Scan for the cell matching the given text and deliver its [X, Y] coordinate at center. 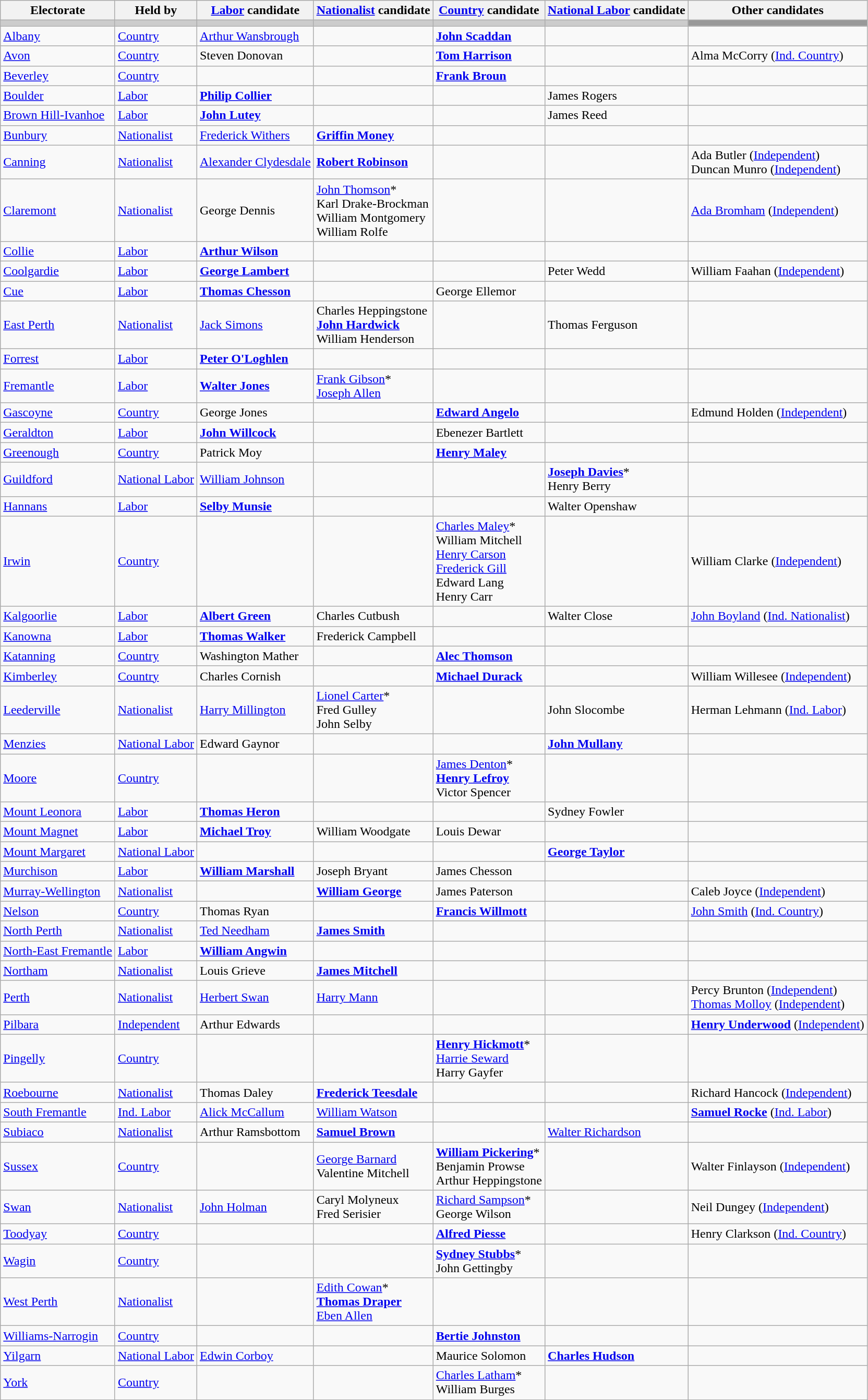
Michael Durack [489, 676]
Ada Butler (Independent) Duncan Munro (Independent) [777, 162]
Steven Donovan [255, 56]
Frederick Withers [255, 135]
Bertie Johnston [489, 1336]
George Jones [255, 413]
Albert Green [255, 616]
James Mitchell [373, 971]
Percy Brunton (Independent) Thomas Molloy (Independent) [777, 998]
Sydney Fowler [617, 812]
George Taylor [617, 852]
Geraldton [58, 433]
Samuel Brown [373, 1132]
Alfred Piesse [489, 1234]
Williams-Narrogin [58, 1336]
William Johnson [255, 479]
Selby Munsie [255, 506]
Arthur Edwards [255, 1024]
Robert Robinson [373, 162]
Greenough [58, 452]
William Clarke (Independent) [777, 561]
Henry Hickmott* Harrie Seward Harry Gayfer [489, 1058]
Alma McCorry (Ind. Country) [777, 56]
Walter Close [617, 616]
York [58, 1383]
North-East Fremantle [58, 951]
William Woodgate [373, 832]
William Pickering* Benjamin Prowse Arthur Heppingstone [489, 1166]
John Slocombe [617, 710]
James Rogers [617, 95]
John Smith (Ind. Country) [777, 911]
John Holman [255, 1207]
Herman Lehmann (Ind. Labor) [777, 710]
Canning [58, 162]
George Ellemor [489, 291]
Thomas Ryan [255, 911]
National Labor candidate [617, 10]
Yilgarn [58, 1356]
Louis Grieve [255, 971]
Louis Dewar [489, 832]
Sydney Stubbs* John Gettingby [489, 1261]
Gascoyne [58, 413]
Charles Hudson [617, 1356]
Pingelly [58, 1058]
Harry Mann [373, 998]
George Lambert [255, 271]
Maurice Solomon [489, 1356]
Mount Leonora [58, 812]
Katanning [58, 656]
Charles Cornish [255, 676]
Thomas Walker [255, 636]
Northam [58, 971]
Frederick Teesdale [373, 1092]
William Willesee (Independent) [777, 676]
Tom Harrison [489, 56]
Moore [58, 777]
Harry Millington [255, 710]
Alick McCallum [255, 1112]
Henry Clarkson (Ind. Country) [777, 1234]
Murchison [58, 871]
Richard Hancock (Independent) [777, 1092]
Country candidate [489, 10]
Thomas Heron [255, 812]
South Fremantle [58, 1112]
Arthur Wansbrough [255, 36]
George Barnard Valentine Mitchell [373, 1166]
Thomas Daley [255, 1092]
Joseph Bryant [373, 871]
Kimberley [58, 676]
Peter Wedd [617, 271]
John Willcock [255, 433]
Albany [58, 36]
Arthur Ramsbottom [255, 1132]
Brown Hill-Ivanhoe [58, 115]
Swan [58, 1207]
Irwin [58, 561]
James Denton* Henry Lefroy Victor Spencer [489, 777]
Avon [58, 56]
Wagin [58, 1261]
Edith Cowan* Thomas Draper Eben Allen [373, 1302]
Caryl Molyneux Fred Serisier [373, 1207]
Nelson [58, 911]
Thomas Ferguson [617, 325]
Pilbara [58, 1024]
Hannans [58, 506]
Mount Magnet [58, 832]
Kalgoorlie [58, 616]
Peter O'Loghlen [255, 359]
Electorate [58, 10]
James Paterson [489, 891]
Ted Needham [255, 931]
North Perth [58, 931]
William Faahan (Independent) [777, 271]
Francis Willmott [489, 911]
John Mullany [617, 744]
Guildford [58, 479]
James Smith [373, 931]
William Watson [373, 1112]
Herbert Swan [255, 998]
William George [373, 891]
William Angwin [255, 951]
Kanowna [58, 636]
Walter Finlayson (Independent) [777, 1166]
Edwin Corboy [255, 1356]
George Dennis [255, 210]
Edward Gaynor [255, 744]
Mount Margaret [58, 852]
Ada Bromham (Independent) [777, 210]
Alec Thomson [489, 656]
Caleb Joyce (Independent) [777, 891]
Bunbury [58, 135]
Murray-Wellington [58, 891]
Frank Gibson* Joseph Allen [373, 386]
Frederick Campbell [373, 636]
Arthur Wilson [255, 251]
James Reed [617, 115]
John Boyland (Ind. Nationalist) [777, 616]
Menzies [58, 744]
Henry Underwood (Independent) [777, 1024]
Frank Broun [489, 76]
Walter Richardson [617, 1132]
Charles Maley* William Mitchell Henry Carson Frederick Gill Edward Lang Henry Carr [489, 561]
Roebourne [58, 1092]
John Scaddan [489, 36]
Subiaco [58, 1132]
Nationalist candidate [373, 10]
Held by [155, 10]
Independent [155, 1024]
Labor candidate [255, 10]
West Perth [58, 1302]
Charles Heppingstone John Hardwick William Henderson [373, 325]
Samuel Rocke (Ind. Labor) [777, 1112]
John Lutey [255, 115]
Coolgardie [58, 271]
Fremantle [58, 386]
Charles Cutbush [373, 616]
Patrick Moy [255, 452]
Cue [58, 291]
Sussex [58, 1166]
Walter Jones [255, 386]
Toodyay [58, 1234]
Philip Collier [255, 95]
Ind. Labor [155, 1112]
Walter Openshaw [617, 506]
East Perth [58, 325]
Washington Mather [255, 656]
John Thomson* Karl Drake-Brockman William Montgomery William Rolfe [373, 210]
Perth [58, 998]
Edmund Holden (Independent) [777, 413]
Collie [58, 251]
William Marshall [255, 871]
Ebenezer Bartlett [489, 433]
Thomas Chesson [255, 291]
Charles Latham* William Burges [489, 1383]
Lionel Carter* Fred Gulley John Selby [373, 710]
Edward Angelo [489, 413]
Neil Dungey (Independent) [777, 1207]
Henry Maley [489, 452]
Leederville [58, 710]
Jack Simons [255, 325]
Richard Sampson* George Wilson [489, 1207]
Forrest [58, 359]
James Chesson [489, 871]
Beverley [58, 76]
Claremont [58, 210]
Alexander Clydesdale [255, 162]
Griffin Money [373, 135]
Michael Troy [255, 832]
Boulder [58, 95]
Other candidates [777, 10]
Joseph Davies* Henry Berry [617, 479]
